Locate the cell with the specified text and output its [x, y] center coordinate. 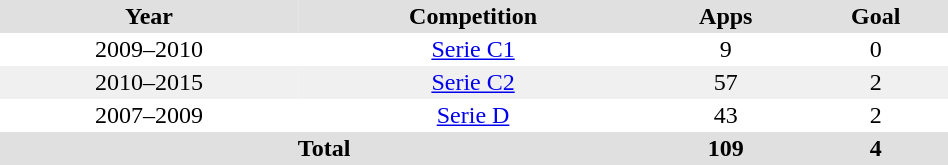
Serie C2 [473, 82]
Serie D [473, 116]
43 [726, 116]
2007–2009 [149, 116]
Serie C1 [473, 50]
Goal [876, 16]
2010–2015 [149, 82]
4 [876, 148]
9 [726, 50]
Apps [726, 16]
Total [324, 148]
2009–2010 [149, 50]
57 [726, 82]
Year [149, 16]
109 [726, 148]
Competition [473, 16]
0 [876, 50]
